Determine the [x, y] coordinate at the center of the cell enclosing the given text.  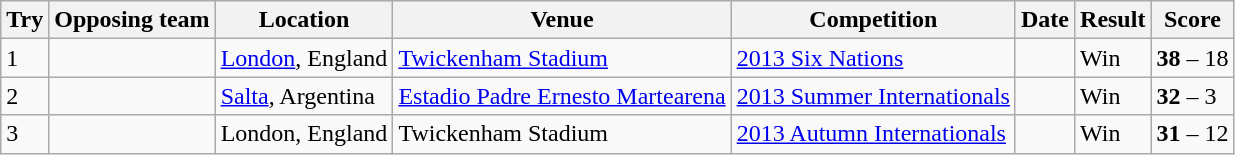
31 – 12 [1192, 134]
Try [25, 20]
3 [25, 134]
2013 Autumn Internationals [873, 134]
Salta, Argentina [304, 96]
Competition [873, 20]
Location [304, 20]
38 – 18 [1192, 58]
2013 Six Nations [873, 58]
Opposing team [132, 20]
32 – 3 [1192, 96]
Date [1044, 20]
1 [25, 58]
Result [1113, 20]
Estadio Padre Ernesto Martearena [562, 96]
2013 Summer Internationals [873, 96]
2 [25, 96]
Venue [562, 20]
Score [1192, 20]
